Detect which cell encompasses the target text, then output its [x, y] center coordinate. 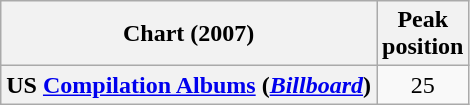
25 [423, 85]
Peakposition [423, 34]
Chart (2007) [189, 34]
US Compilation Albums (Billboard) [189, 85]
